Identify which cell holds the provided text, then report its [X, Y] central coordinate. 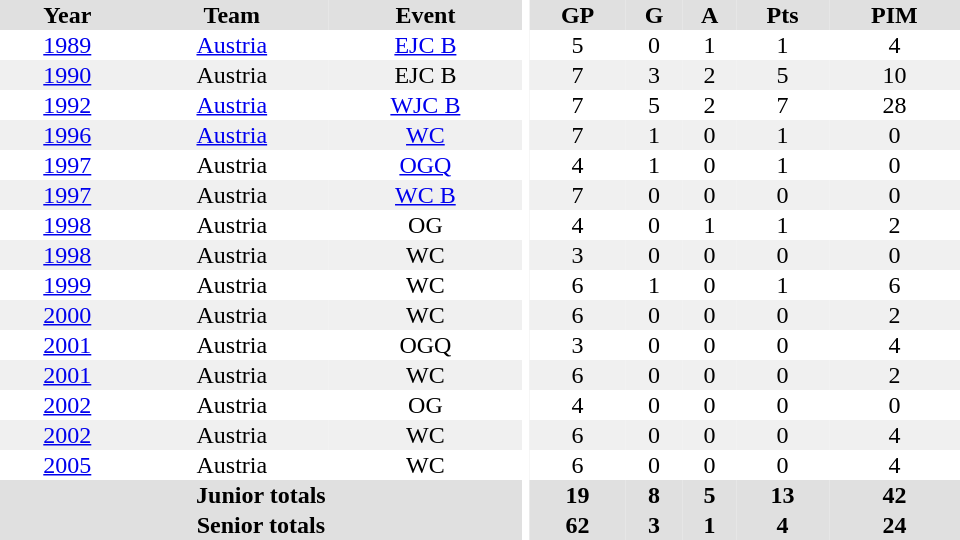
24 [894, 525]
28 [894, 105]
1999 [68, 285]
PIM [894, 15]
1989 [68, 45]
19 [578, 495]
Senior totals [261, 525]
WJC B [426, 105]
A [710, 15]
Event [426, 15]
Pts [782, 15]
G [654, 15]
GP [578, 15]
13 [782, 495]
8 [654, 495]
1990 [68, 75]
42 [894, 495]
Team [232, 15]
Junior totals [261, 495]
2000 [68, 315]
1992 [68, 105]
62 [578, 525]
WC B [426, 195]
1996 [68, 135]
10 [894, 75]
2005 [68, 465]
Year [68, 15]
